Extract the [x, y] coordinate from the center of the cell holding the provided text.  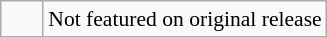
Not featured on original release [184, 19]
